For the text-containing cell, return its midpoint in (X, Y) coordinate format. 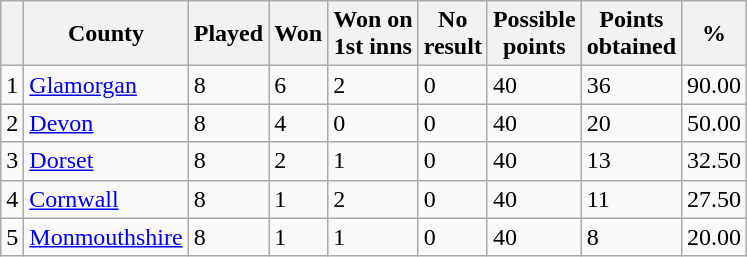
Possiblepoints (534, 34)
Won on1st inns (373, 34)
Monmouthshire (106, 237)
36 (631, 85)
32.50 (714, 161)
Pointsobtained (631, 34)
Glamorgan (106, 85)
20.00 (714, 237)
90.00 (714, 85)
3 (12, 161)
Devon (106, 123)
27.50 (714, 199)
50.00 (714, 123)
20 (631, 123)
Played (228, 34)
Noresult (452, 34)
County (106, 34)
5 (12, 237)
Dorset (106, 161)
11 (631, 199)
% (714, 34)
Cornwall (106, 199)
6 (298, 85)
13 (631, 161)
Won (298, 34)
